Detect which cell encompasses the target text, then output its (x, y) center coordinate. 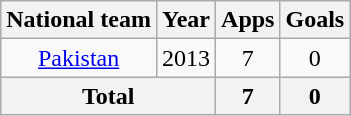
Year (186, 20)
Total (108, 96)
2013 (186, 58)
Apps (248, 20)
National team (79, 20)
Goals (315, 20)
Pakistan (79, 58)
